Output the (X, Y) coordinate of the center of the cell containing the given text.  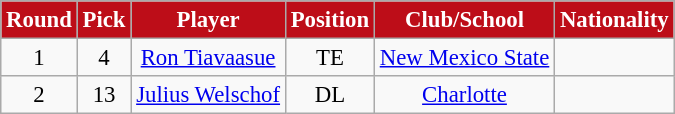
Julius Welschof (208, 95)
Player (208, 20)
2 (39, 95)
1 (39, 58)
Nationality (614, 20)
4 (104, 58)
DL (330, 95)
Ron Tiavaasue (208, 58)
Round (39, 20)
Charlotte (464, 95)
New Mexico State (464, 58)
13 (104, 95)
TE (330, 58)
Position (330, 20)
Club/School (464, 20)
Pick (104, 20)
